Capture the cell that displays the provided text and extract its (X, Y) central coordinate. 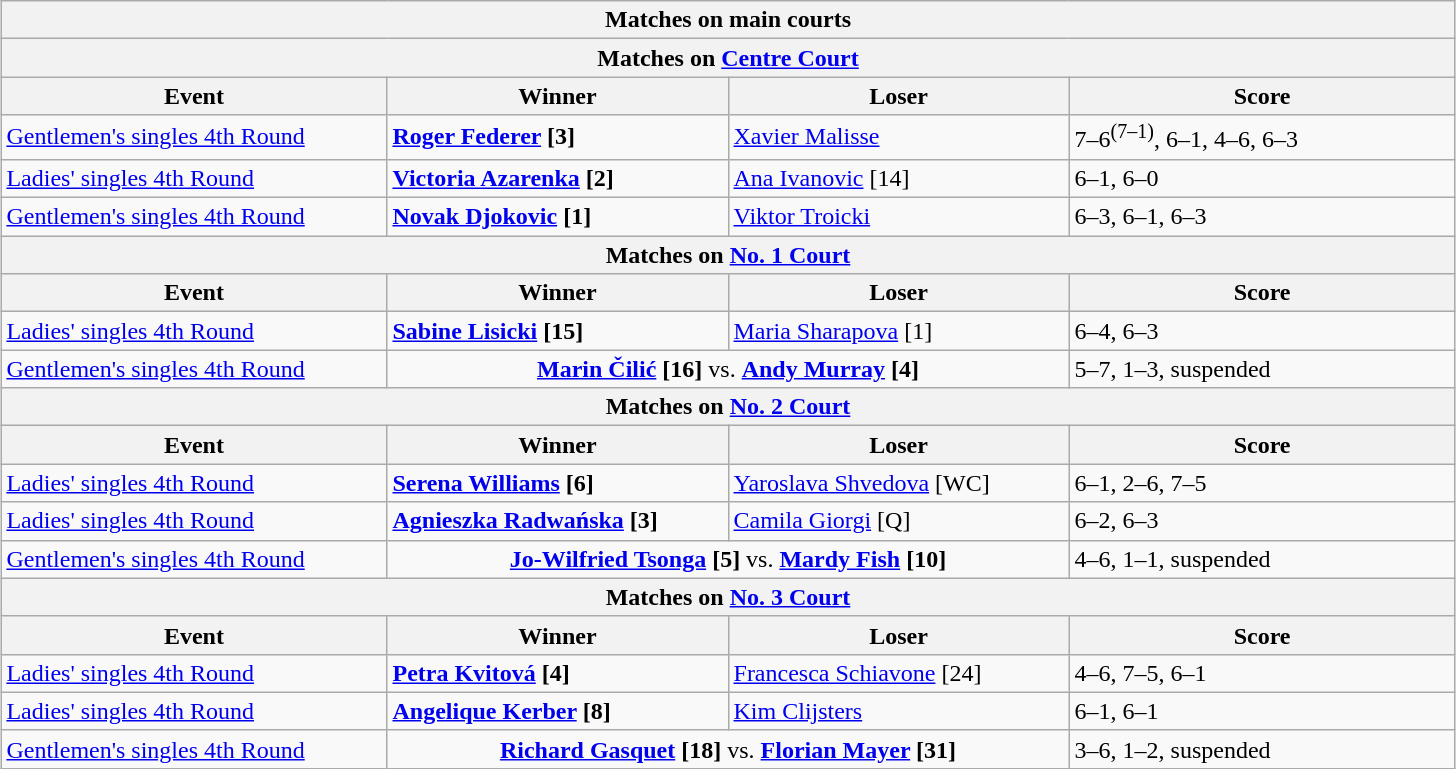
Francesca Schiavone [24] (898, 673)
6–1, 2–6, 7–5 (1262, 483)
Angelique Kerber [8] (558, 711)
Matches on Centre Court (728, 58)
Yaroslava Shvedova [WC] (898, 483)
Marin Čilić [16] vs. Andy Murray [4] (728, 369)
7–6(7–1), 6–1, 4–6, 6–3 (1262, 138)
Camila Giorgi [Q] (898, 521)
Viktor Troicki (898, 217)
Matches on main courts (728, 20)
6–1, 6–0 (1262, 178)
4–6, 1–1, suspended (1262, 559)
Jo-Wilfried Tsonga [5] vs. Mardy Fish [10] (728, 559)
Matches on No. 3 Court (728, 597)
Sabine Lisicki [15] (558, 331)
Kim Clijsters (898, 711)
Serena Williams [6] (558, 483)
6–1, 6–1 (1262, 711)
Xavier Malisse (898, 138)
Ana Ivanovic [14] (898, 178)
Matches on No. 2 Court (728, 407)
Richard Gasquet [18] vs. Florian Mayer [31] (728, 749)
6–3, 6–1, 6–3 (1262, 217)
Novak Djokovic [1] (558, 217)
6–4, 6–3 (1262, 331)
3–6, 1–2, suspended (1262, 749)
Matches on No. 1 Court (728, 255)
Agnieszka Radwańska [3] (558, 521)
Roger Federer [3] (558, 138)
5–7, 1–3, suspended (1262, 369)
Maria Sharapova [1] (898, 331)
Victoria Azarenka [2] (558, 178)
Petra Kvitová [4] (558, 673)
6–2, 6–3 (1262, 521)
4–6, 7–5, 6–1 (1262, 673)
